Identify which cell holds the provided text, then report its (x, y) central coordinate. 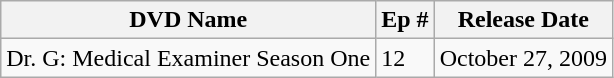
October 27, 2009 (523, 58)
DVD Name (188, 20)
Dr. G: Medical Examiner Season One (188, 58)
12 (405, 58)
Ep # (405, 20)
Release Date (523, 20)
